Scan for the cell matching the given text and deliver its [X, Y] coordinate at center. 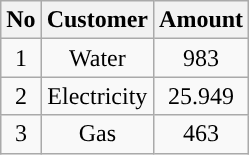
463 [202, 134]
Electricity [97, 96]
Gas [97, 134]
Customer [97, 20]
983 [202, 58]
3 [21, 134]
1 [21, 58]
No [21, 20]
Amount [202, 20]
Water [97, 58]
2 [21, 96]
25.949 [202, 96]
